Determine the [X, Y] coordinate at the center of the cell enclosing the given text.  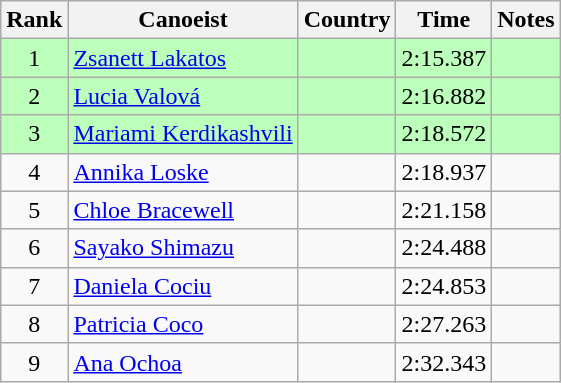
2:27.263 [444, 324]
2 [34, 96]
2:16.882 [444, 96]
Annika Loske [183, 172]
Country [347, 20]
2:15.387 [444, 58]
Time [444, 20]
2:21.158 [444, 210]
6 [34, 248]
Ana Ochoa [183, 362]
Mariami Kerdikashvili [183, 134]
Sayako Shimazu [183, 248]
Rank [34, 20]
2:18.572 [444, 134]
7 [34, 286]
Lucia Valová [183, 96]
4 [34, 172]
Zsanett Lakatos [183, 58]
Daniela Cociu [183, 286]
1 [34, 58]
2:24.853 [444, 286]
5 [34, 210]
Notes [526, 20]
8 [34, 324]
9 [34, 362]
2:18.937 [444, 172]
2:32.343 [444, 362]
3 [34, 134]
Chloe Bracewell [183, 210]
2:24.488 [444, 248]
Canoeist [183, 20]
Patricia Coco [183, 324]
